Locate the cell with the specified text and output its [x, y] center coordinate. 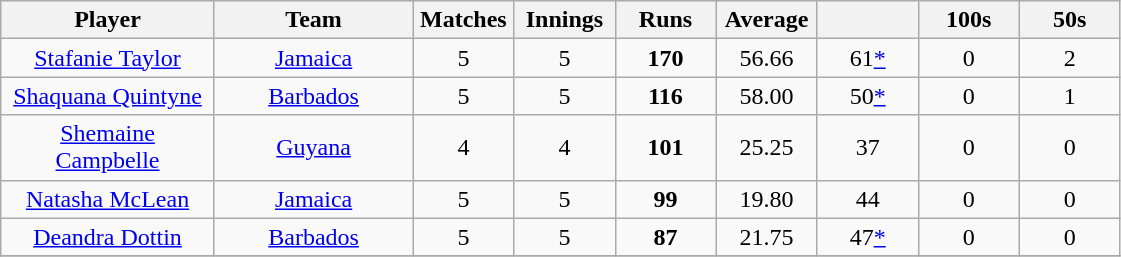
61* [868, 58]
Team [314, 20]
2 [1070, 58]
44 [868, 199]
Stafanie Taylor [108, 58]
Average [766, 20]
50* [868, 96]
Guyana [314, 148]
99 [666, 199]
58.00 [766, 96]
116 [666, 96]
37 [868, 148]
Natasha McLean [108, 199]
21.75 [766, 237]
Runs [666, 20]
25.25 [766, 148]
100s [968, 20]
Innings [564, 20]
Matches [464, 20]
47* [868, 237]
101 [666, 148]
1 [1070, 96]
Deandra Dottin [108, 237]
19.80 [766, 199]
Shaquana Quintyne [108, 96]
170 [666, 58]
Player [108, 20]
Shemaine Campbelle [108, 148]
50s [1070, 20]
56.66 [766, 58]
87 [666, 237]
